Identify which cell holds the provided text, then report its [x, y] central coordinate. 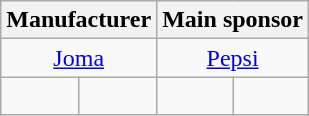
Pepsi [233, 58]
Manufacturer [79, 20]
Main sponsor [233, 20]
Joma [79, 58]
